Return the [X, Y] coordinate for the center point of the cell that contains the specified text.  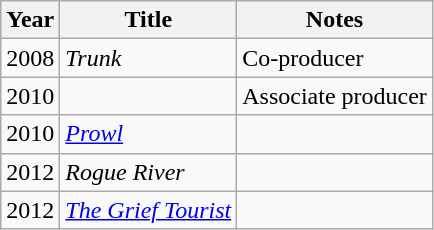
The Grief Tourist [148, 210]
Co-producer [335, 58]
Rogue River [148, 172]
Trunk [148, 58]
Associate producer [335, 96]
Title [148, 20]
Notes [335, 20]
Year [30, 20]
2008 [30, 58]
Prowl [148, 134]
